Capture the cell that displays the provided text and extract its (x, y) central coordinate. 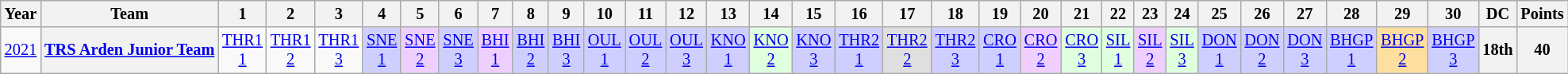
THR13 (338, 50)
2021 (21, 50)
25 (1220, 14)
13 (728, 14)
24 (1182, 14)
THR12 (290, 50)
21 (1082, 14)
KNO2 (771, 50)
SNE3 (458, 50)
Points (1543, 14)
BHI3 (567, 50)
BHI2 (530, 50)
5 (420, 14)
1 (243, 14)
SNE1 (382, 50)
26 (1262, 14)
THR23 (955, 50)
20 (1041, 14)
KNO1 (728, 50)
DC (1497, 14)
19 (1000, 14)
BHGP2 (1402, 50)
28 (1351, 14)
SIL3 (1182, 50)
THR21 (859, 50)
9 (567, 14)
29 (1402, 14)
2 (290, 14)
27 (1305, 14)
SNE2 (420, 50)
DON1 (1220, 50)
16 (859, 14)
BHI1 (495, 50)
3 (338, 14)
BHGP3 (1453, 50)
DON3 (1305, 50)
KNO3 (813, 50)
CRO3 (1082, 50)
BHGP1 (1351, 50)
18 (955, 14)
OUL1 (605, 50)
OUL3 (686, 50)
THR22 (908, 50)
CRO2 (1041, 50)
6 (458, 14)
10 (605, 14)
Year (21, 14)
7 (495, 14)
11 (646, 14)
SIL1 (1118, 50)
THR11 (243, 50)
OUL2 (646, 50)
4 (382, 14)
30 (1453, 14)
12 (686, 14)
8 (530, 14)
23 (1150, 14)
15 (813, 14)
18th (1497, 50)
Team (129, 14)
40 (1543, 50)
17 (908, 14)
22 (1118, 14)
14 (771, 14)
CRO1 (1000, 50)
TRS Arden Junior Team (129, 50)
DON2 (1262, 50)
SIL2 (1150, 50)
